For the text-containing cell, return its midpoint in [X, Y] coordinate format. 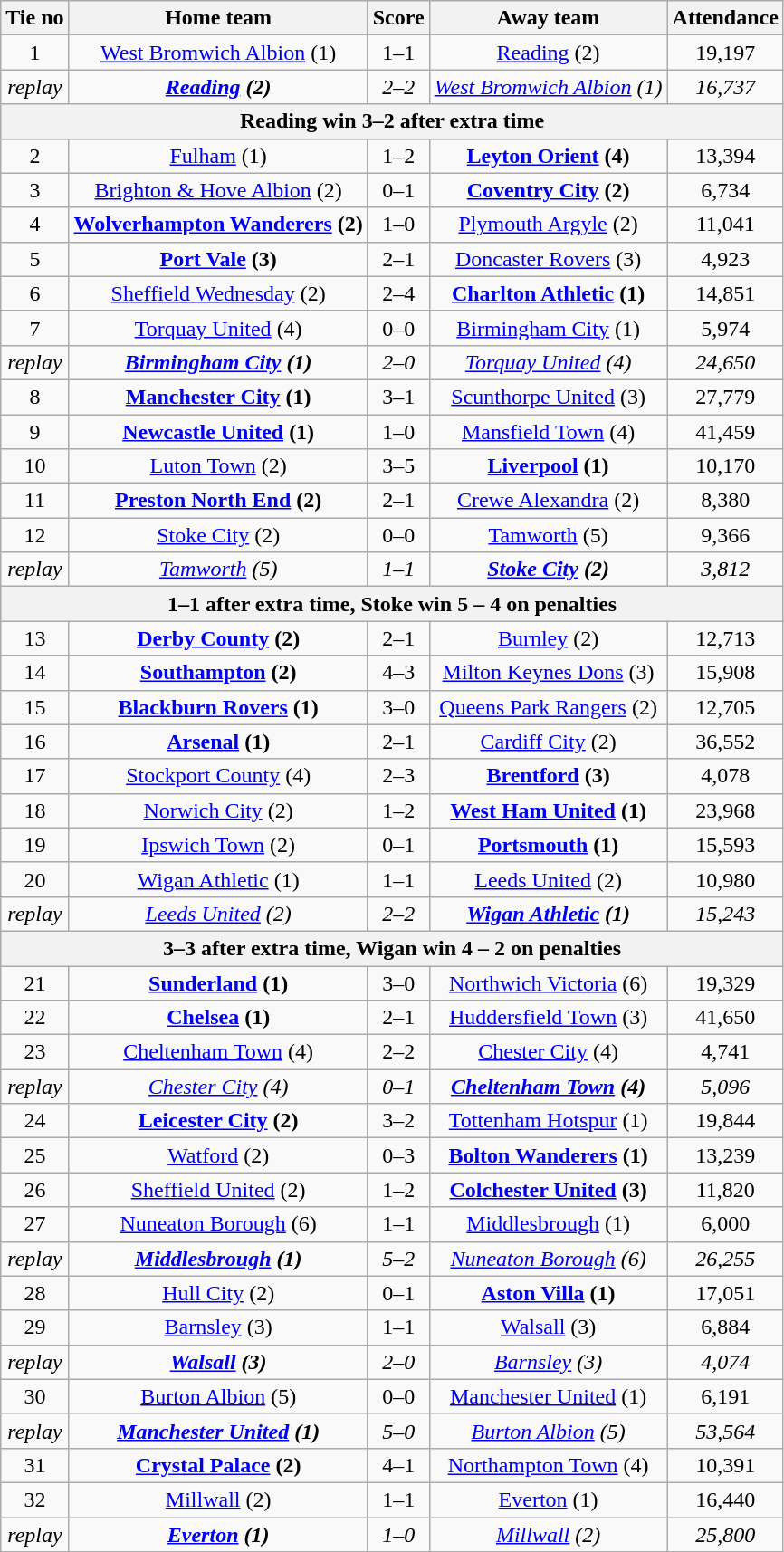
3–5 [398, 466]
Aston Villa (1) [549, 1293]
14 [34, 673]
24,650 [725, 362]
Home team [218, 18]
17,051 [725, 1293]
4–1 [398, 1465]
3–2 [398, 1121]
Sunderland (1) [218, 982]
Crystal Palace (2) [218, 1465]
1 [34, 53]
2–4 [398, 293]
Norwich City (2) [218, 810]
12,713 [725, 638]
Plymouth Argyle (2) [549, 225]
Leyton Orient (4) [549, 156]
Sheffield Wednesday (2) [218, 293]
Liverpool (1) [549, 466]
12 [34, 535]
Chelsea (1) [218, 1018]
8,380 [725, 501]
9,366 [725, 535]
Brighton & Hove Albion (2) [218, 190]
West Ham United (1) [549, 810]
3–3 after extra time, Wigan win 4 – 2 on penalties [393, 948]
25,800 [725, 1535]
22 [34, 1018]
26,255 [725, 1259]
Doncaster Rovers (3) [549, 259]
27 [34, 1224]
15,908 [725, 673]
11 [34, 501]
19,329 [725, 982]
Port Vale (3) [218, 259]
18 [34, 810]
5 [34, 259]
19,844 [725, 1121]
Tie no [34, 18]
Blackburn Rovers (1) [218, 707]
5–2 [398, 1259]
15,593 [725, 845]
14,851 [725, 293]
13 [34, 638]
29 [34, 1327]
10,391 [725, 1465]
Milton Keynes Dons (3) [549, 673]
4,078 [725, 776]
26 [34, 1190]
3 [34, 190]
23,968 [725, 810]
Tottenham Hotspur (1) [549, 1121]
6,734 [725, 190]
Watford (2) [218, 1155]
11,820 [725, 1190]
Manchester City (1) [218, 397]
3–1 [398, 397]
Reading win 3–2 after extra time [393, 121]
Scunthorpe United (3) [549, 397]
Colchester United (3) [549, 1190]
Ipswich Town (2) [218, 845]
23 [34, 1052]
41,650 [725, 1018]
31 [34, 1465]
16 [34, 742]
41,459 [725, 432]
28 [34, 1293]
21 [34, 982]
10,170 [725, 466]
13,239 [725, 1155]
13,394 [725, 156]
15 [34, 707]
4,741 [725, 1052]
Cardiff City (2) [549, 742]
6,884 [725, 1327]
Luton Town (2) [218, 466]
32 [34, 1499]
6,000 [725, 1224]
Stockport County (4) [218, 776]
11,041 [725, 225]
2–3 [398, 776]
Mansfield Town (4) [549, 432]
3,812 [725, 570]
4 [34, 225]
5–0 [398, 1431]
16,737 [725, 87]
6,191 [725, 1396]
Wolverhampton Wanderers (2) [218, 225]
Bolton Wanderers (1) [549, 1155]
36,552 [725, 742]
1–1 after extra time, Stoke win 5 – 4 on penalties [393, 604]
Newcastle United (1) [218, 432]
24 [34, 1121]
53,564 [725, 1431]
30 [34, 1396]
5,096 [725, 1087]
Northampton Town (4) [549, 1465]
5,974 [725, 328]
Preston North End (2) [218, 501]
Portsmouth (1) [549, 845]
Attendance [725, 18]
Away team [549, 18]
Hull City (2) [218, 1293]
Queens Park Rangers (2) [549, 707]
10 [34, 466]
17 [34, 776]
19 [34, 845]
0–3 [398, 1155]
27,779 [725, 397]
Brentford (3) [549, 776]
4–3 [398, 673]
Score [398, 18]
Burnley (2) [549, 638]
Leicester City (2) [218, 1121]
Huddersfield Town (3) [549, 1018]
Charlton Athletic (1) [549, 293]
2 [34, 156]
Arsenal (1) [218, 742]
Northwich Victoria (6) [549, 982]
4,074 [725, 1362]
8 [34, 397]
20 [34, 879]
10,980 [725, 879]
Derby County (2) [218, 638]
Fulham (1) [218, 156]
7 [34, 328]
25 [34, 1155]
6 [34, 293]
19,197 [725, 53]
16,440 [725, 1499]
4,923 [725, 259]
Southampton (2) [218, 673]
15,243 [725, 914]
12,705 [725, 707]
Crewe Alexandra (2) [549, 501]
9 [34, 432]
Sheffield United (2) [218, 1190]
Coventry City (2) [549, 190]
